Return the (X, Y) coordinate for the center point of the cell that contains the specified text.  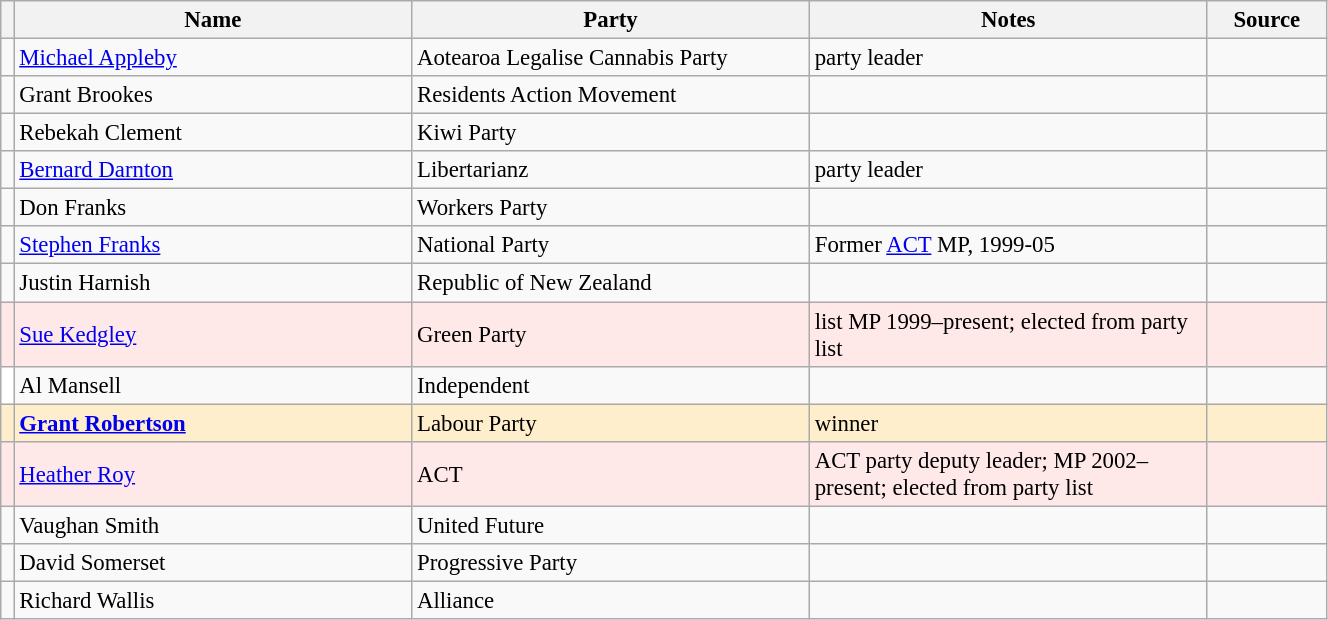
Former ACT MP, 1999-05 (1008, 245)
Green Party (611, 334)
Stephen Franks (213, 245)
winner (1008, 423)
Source (1266, 20)
Don Franks (213, 208)
Residents Action Movement (611, 95)
Alliance (611, 600)
list MP 1999–present; elected from party list (1008, 334)
Sue Kedgley (213, 334)
Party (611, 20)
Richard Wallis (213, 600)
Grant Brookes (213, 95)
Libertarianz (611, 170)
Justin Harnish (213, 283)
Grant Robertson (213, 423)
Bernard Darnton (213, 170)
ACT party deputy leader; MP 2002–present; elected from party list (1008, 474)
Independent (611, 385)
Workers Party (611, 208)
United Future (611, 525)
ACT (611, 474)
Vaughan Smith (213, 525)
National Party (611, 245)
Aotearoa Legalise Cannabis Party (611, 58)
Al Mansell (213, 385)
Name (213, 20)
Michael Appleby (213, 58)
Republic of New Zealand (611, 283)
Notes (1008, 20)
Heather Roy (213, 474)
Progressive Party (611, 563)
Labour Party (611, 423)
Rebekah Clement (213, 133)
David Somerset (213, 563)
Kiwi Party (611, 133)
